Pinpoint the cell where the given text exists, returning its (x, y) midpoint coordinate. 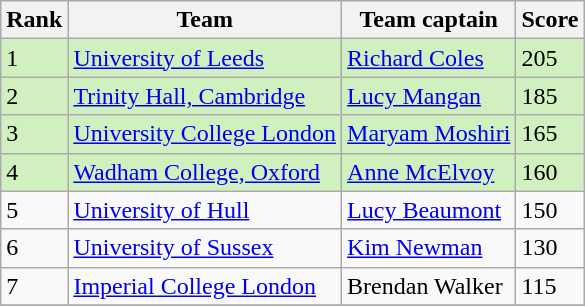
Wadham College, Oxford (205, 172)
2 (34, 96)
Score (550, 20)
Trinity Hall, Cambridge (205, 96)
Kim Newman (429, 248)
Anne McElvoy (429, 172)
University of Leeds (205, 58)
5 (34, 210)
Richard Coles (429, 58)
Maryam Moshiri (429, 134)
6 (34, 248)
University of Hull (205, 210)
3 (34, 134)
Brendan Walker (429, 286)
160 (550, 172)
115 (550, 286)
Lucy Beaumont (429, 210)
University of Sussex (205, 248)
Rank (34, 20)
205 (550, 58)
185 (550, 96)
4 (34, 172)
7 (34, 286)
Lucy Mangan (429, 96)
150 (550, 210)
Team captain (429, 20)
130 (550, 248)
Team (205, 20)
University College London (205, 134)
1 (34, 58)
165 (550, 134)
Imperial College London (205, 286)
